Pinpoint the cell where the given text exists, returning its [X, Y] midpoint coordinate. 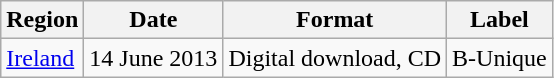
Label [500, 20]
B-Unique [500, 58]
Digital download, CD [335, 58]
Ireland [42, 58]
Date [154, 20]
Region [42, 20]
Format [335, 20]
14 June 2013 [154, 58]
